Return (x, y) of the center of cell containing provided text 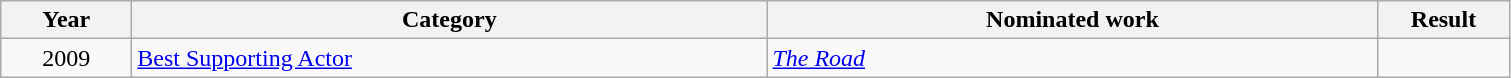
Year (66, 20)
Nominated work (1072, 20)
2009 (66, 58)
Result (1444, 20)
Best Supporting Actor (450, 58)
The Road (1072, 58)
Category (450, 20)
